Output the [X, Y] coordinate of the center of the cell containing the given text.  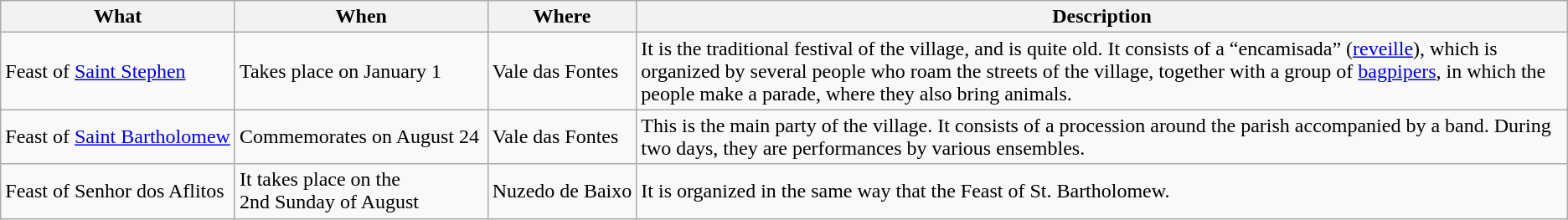
Feast of Senhor dos Aflitos [118, 191]
It is organized in the same way that the Feast of St. Bartholomew. [1102, 191]
Feast of Saint Stephen [118, 71]
Feast of Saint Bartholomew [118, 137]
Commemorates on August 24 [361, 137]
It takes place on the 2nd Sunday of August [361, 191]
Takes place on January 1 [361, 71]
Nuzedo de Baixo [562, 191]
Description [1102, 17]
What [118, 17]
When [361, 17]
Where [562, 17]
